Locate the cell with the specified text and output its [x, y] center coordinate. 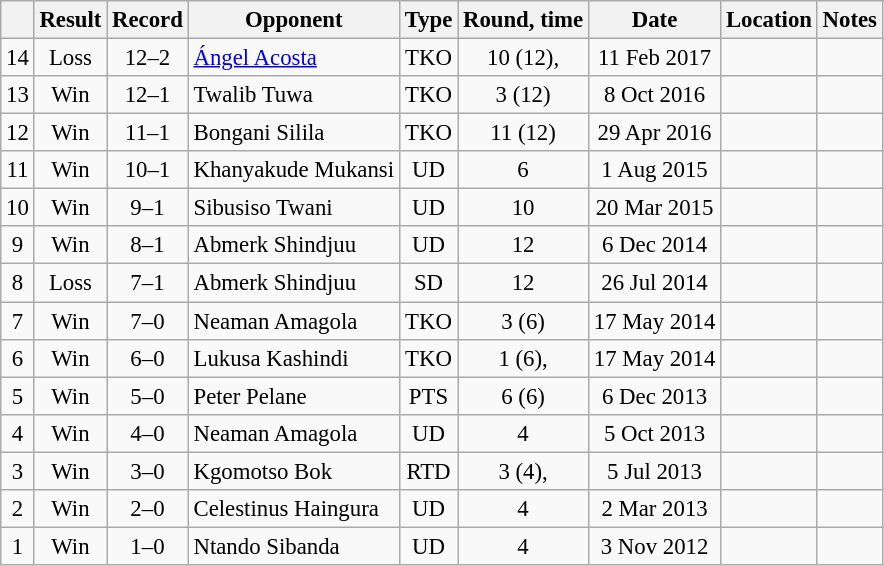
2–0 [148, 509]
9 [18, 245]
3 (12) [524, 95]
2 [18, 509]
11 (12) [524, 133]
1–0 [148, 546]
1 (6), [524, 358]
11–1 [148, 133]
Record [148, 20]
5 Jul 2013 [654, 471]
9–1 [148, 208]
Khanyakude Mukansi [294, 170]
Sibusiso Twani [294, 208]
Round, time [524, 20]
Date [654, 20]
8–1 [148, 245]
Notes [850, 20]
SD [428, 283]
6 (6) [524, 396]
14 [18, 58]
1 [18, 546]
20 Mar 2015 [654, 208]
Result [70, 20]
3–0 [148, 471]
Kgomotso Bok [294, 471]
5 [18, 396]
29 Apr 2016 [654, 133]
Twalib Tuwa [294, 95]
8 [18, 283]
26 Jul 2014 [654, 283]
6 Dec 2013 [654, 396]
Opponent [294, 20]
8 Oct 2016 [654, 95]
11 Feb 2017 [654, 58]
7 [18, 321]
5 Oct 2013 [654, 433]
6–0 [148, 358]
Type [428, 20]
Location [770, 20]
Celestinus Haingura [294, 509]
Lukusa Kashindi [294, 358]
2 Mar 2013 [654, 509]
Ntando Sibanda [294, 546]
3 Nov 2012 [654, 546]
3 (6) [524, 321]
7–0 [148, 321]
Ángel Acosta [294, 58]
4–0 [148, 433]
1 Aug 2015 [654, 170]
Bongani Silila [294, 133]
10 (12), [524, 58]
13 [18, 95]
Peter Pelane [294, 396]
12–2 [148, 58]
6 Dec 2014 [654, 245]
11 [18, 170]
3 [18, 471]
7–1 [148, 283]
5–0 [148, 396]
10–1 [148, 170]
3 (4), [524, 471]
PTS [428, 396]
RTD [428, 471]
12–1 [148, 95]
